Return (x, y) of the center of cell containing provided text 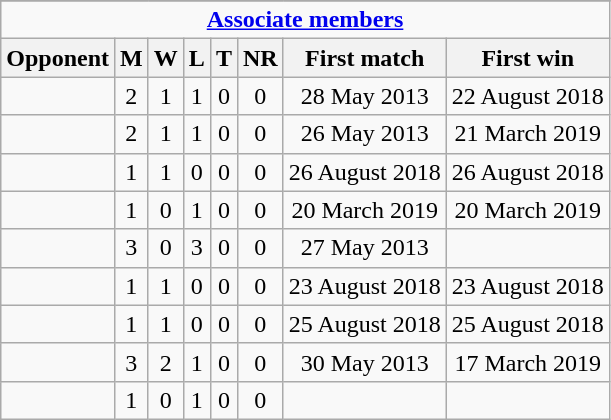
First match (364, 58)
Opponent (58, 58)
Associate members (306, 20)
NR (260, 58)
22 August 2018 (528, 96)
M (132, 58)
27 May 2013 (364, 248)
L (196, 58)
T (224, 58)
17 March 2019 (528, 362)
First win (528, 58)
21 March 2019 (528, 134)
30 May 2013 (364, 362)
28 May 2013 (364, 96)
26 May 2013 (364, 134)
W (166, 58)
